Capture the cell that displays the provided text and extract its [x, y] central coordinate. 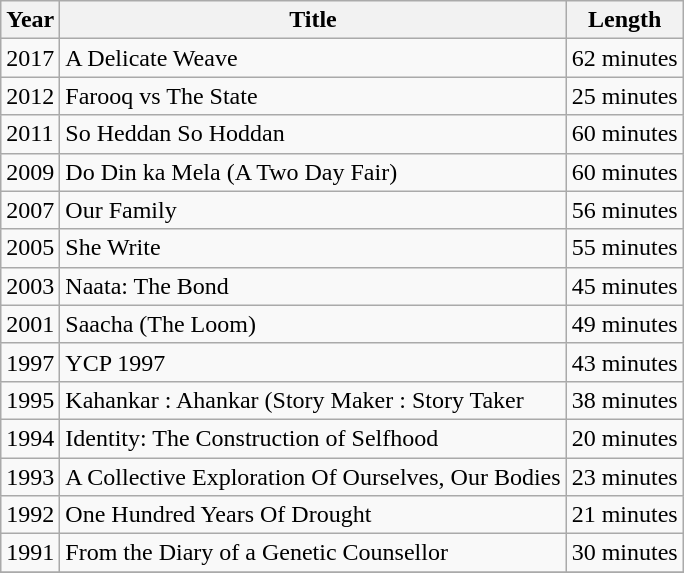
43 minutes [624, 362]
So Heddan So Hoddan [313, 134]
2017 [30, 58]
Saacha (The Loom) [313, 324]
2003 [30, 286]
Kahankar : Ahankar (Story Maker : Story Taker [313, 400]
1994 [30, 438]
2001 [30, 324]
30 minutes [624, 553]
49 minutes [624, 324]
2009 [30, 172]
2011 [30, 134]
One Hundred Years Of Drought [313, 515]
She Write [313, 248]
A Delicate Weave [313, 58]
Year [30, 20]
2012 [30, 96]
25 minutes [624, 96]
1997 [30, 362]
From the Diary of a Genetic Counsellor [313, 553]
55 minutes [624, 248]
1991 [30, 553]
38 minutes [624, 400]
1995 [30, 400]
2007 [30, 210]
YCP 1997 [313, 362]
A Collective Exploration Of Ourselves, Our Bodies [313, 477]
21 minutes [624, 515]
62 minutes [624, 58]
Do Din ka Mela (A Two Day Fair) [313, 172]
20 minutes [624, 438]
Naata: The Bond [313, 286]
Farooq vs The State [313, 96]
Identity: The Construction of Selfhood [313, 438]
1992 [30, 515]
1993 [30, 477]
23 minutes [624, 477]
Our Family [313, 210]
56 minutes [624, 210]
Title [313, 20]
2005 [30, 248]
Length [624, 20]
45 minutes [624, 286]
